Capture the cell that displays the provided text and extract its [X, Y] central coordinate. 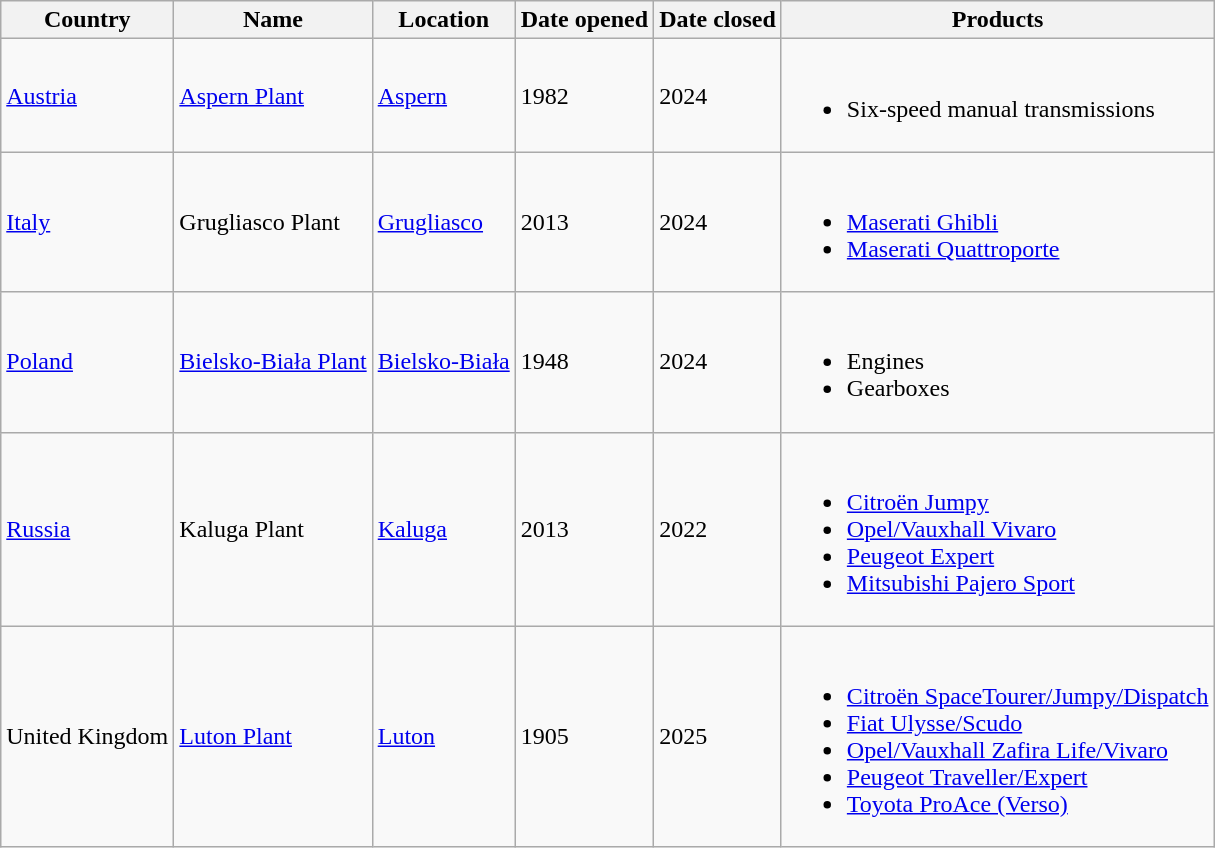
1905 [584, 736]
Citroën JumpyOpel/Vauxhall VivaroPeugeot ExpertMitsubishi Pajero Sport [998, 529]
Date opened [584, 20]
Kaluga Plant [273, 529]
1982 [584, 96]
Six-speed manual transmissions [998, 96]
Date closed [718, 20]
Luton Plant [273, 736]
Name [273, 20]
1948 [584, 362]
Aspern [444, 96]
Bielsko-Biała [444, 362]
United Kingdom [88, 736]
Maserati GhibliMaserati Quattroporte [998, 222]
Poland [88, 362]
Citroën SpaceTourer/Jumpy/DispatchFiat Ulysse/ScudoOpel/Vauxhall Zafira Life/VivaroPeugeot Traveller/ExpertToyota ProAce (Verso) [998, 736]
Grugliasco [444, 222]
Bielsko-Biała Plant [273, 362]
Russia [88, 529]
Products [998, 20]
2025 [718, 736]
Country [88, 20]
Italy [88, 222]
2022 [718, 529]
Grugliasco Plant [273, 222]
Luton [444, 736]
Kaluga [444, 529]
Aspern Plant [273, 96]
EnginesGearboxes [998, 362]
Location [444, 20]
Austria [88, 96]
